Determine the [X, Y] coordinate at the center of the cell enclosing the given text.  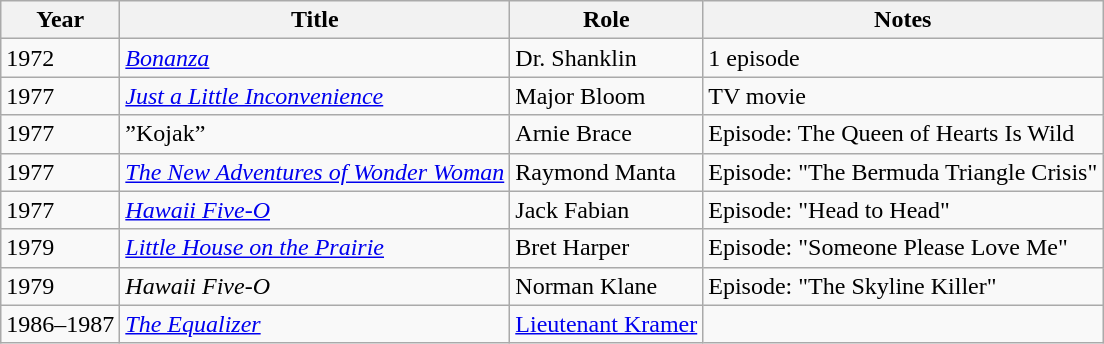
”Kojak” [315, 134]
Little House on the Prairie [315, 248]
Raymond Manta [606, 172]
Title [315, 20]
Jack Fabian [606, 210]
TV movie [903, 96]
Episode: "Someone Please Love Me" [903, 248]
1986–1987 [60, 324]
Episode: "The Skyline Killer" [903, 286]
The Equalizer [315, 324]
1 episode [903, 58]
Arnie Brace [606, 134]
1972 [60, 58]
Bonanza [315, 58]
Dr. Shanklin [606, 58]
The New Adventures of Wonder Woman [315, 172]
Episode: "Head to Head" [903, 210]
Norman Klane [606, 286]
Notes [903, 20]
Bret Harper [606, 248]
Major Bloom [606, 96]
Episode: "The Bermuda Triangle Crisis" [903, 172]
Just a Little Inconvenience [315, 96]
Lieutenant Kramer [606, 324]
Year [60, 20]
Role [606, 20]
Episode: The Queen of Hearts Is Wild [903, 134]
